Capture the cell that displays the provided text and extract its [X, Y] central coordinate. 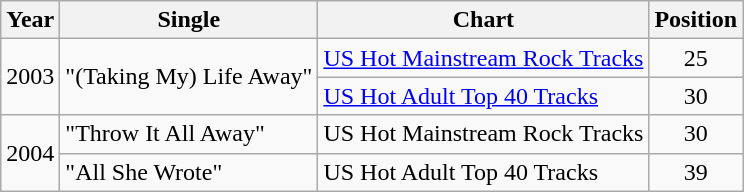
"All She Wrote" [189, 172]
Year [30, 20]
"Throw It All Away" [189, 134]
"(Taking My) Life Away" [189, 77]
Position [696, 20]
2004 [30, 153]
25 [696, 58]
Single [189, 20]
Chart [484, 20]
2003 [30, 77]
39 [696, 172]
